Pinpoint the cell where the given text exists, returning its (x, y) midpoint coordinate. 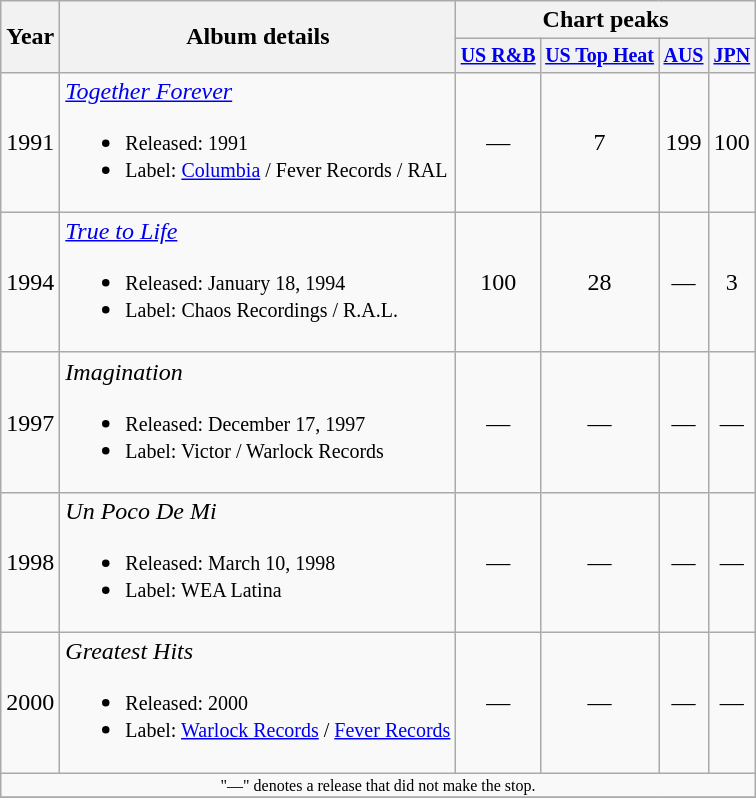
1994 (30, 282)
3 (732, 282)
Together ForeverReleased: 1991Label: Columbia / Fever Records / RAL (258, 142)
1997 (30, 422)
199 (684, 142)
2000 (30, 703)
1991 (30, 142)
JPN (732, 56)
28 (599, 282)
Album details (258, 37)
Chart peaks (606, 20)
ImaginationReleased: December 17, 1997Label: Victor / Warlock Records (258, 422)
US Top Heat (599, 56)
US R&B (498, 56)
"—" denotes a release that did not make the stop. (378, 785)
Greatest HitsReleased: 2000Label: Warlock Records / Fever Records (258, 703)
1998 (30, 562)
True to LifeReleased: January 18, 1994Label: Chaos Recordings / R.A.L. (258, 282)
Year (30, 37)
AUS (684, 56)
Un Poco De MiReleased: March 10, 1998Label: WEA Latina (258, 562)
7 (599, 142)
